Determine the (x, y) coordinate at the center of the cell enclosing the given text.  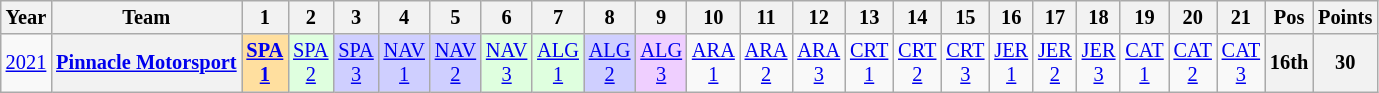
Team (146, 17)
1 (266, 17)
Points (1345, 17)
ALG1 (558, 63)
12 (818, 17)
CAT1 (1144, 63)
NAV1 (404, 63)
18 (1099, 17)
JER3 (1099, 63)
8 (610, 17)
21 (1241, 17)
6 (506, 17)
16 (1011, 17)
30 (1345, 63)
CAT3 (1241, 63)
17 (1055, 17)
SPA1 (266, 63)
16th (1289, 63)
Year (26, 17)
NAV3 (506, 63)
7 (558, 17)
3 (356, 17)
ALG3 (661, 63)
Pinnacle Motorsport (146, 63)
CRT2 (917, 63)
15 (965, 17)
13 (869, 17)
CRT3 (965, 63)
JER2 (1055, 63)
JER1 (1011, 63)
SPA3 (356, 63)
ARA2 (766, 63)
9 (661, 17)
SPA2 (310, 63)
Pos (1289, 17)
ARA1 (714, 63)
14 (917, 17)
2 (310, 17)
19 (1144, 17)
11 (766, 17)
5 (456, 17)
4 (404, 17)
ALG2 (610, 63)
2021 (26, 63)
CAT2 (1193, 63)
CRT1 (869, 63)
10 (714, 17)
20 (1193, 17)
NAV2 (456, 63)
ARA3 (818, 63)
